Output the (x, y) coordinate of the center of the cell containing the given text.  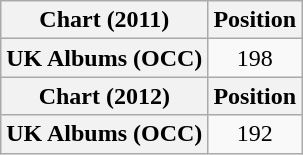
Chart (2012) (104, 96)
192 (255, 134)
198 (255, 58)
Chart (2011) (104, 20)
